Return the (X, Y) coordinate for the center point of the cell that contains the specified text.  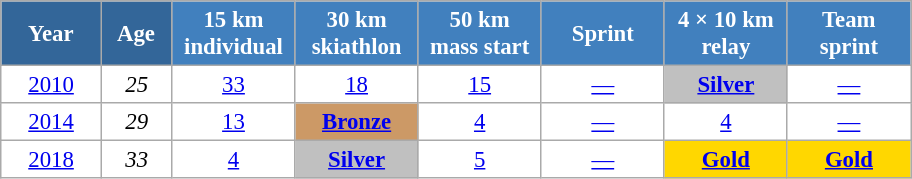
15 (480, 85)
Sprint (602, 34)
2010 (52, 85)
25 (136, 85)
5 (480, 160)
13 (234, 122)
29 (136, 122)
18 (356, 85)
30 km skiathlon (356, 34)
2014 (52, 122)
15 km individual (234, 34)
Year (52, 34)
50 km mass start (480, 34)
Age (136, 34)
4 × 10 km relay (726, 34)
Team sprint (848, 34)
Bronze (356, 122)
2018 (52, 160)
